From the cell containing the given text, extract its center point as [x, y] coordinate. 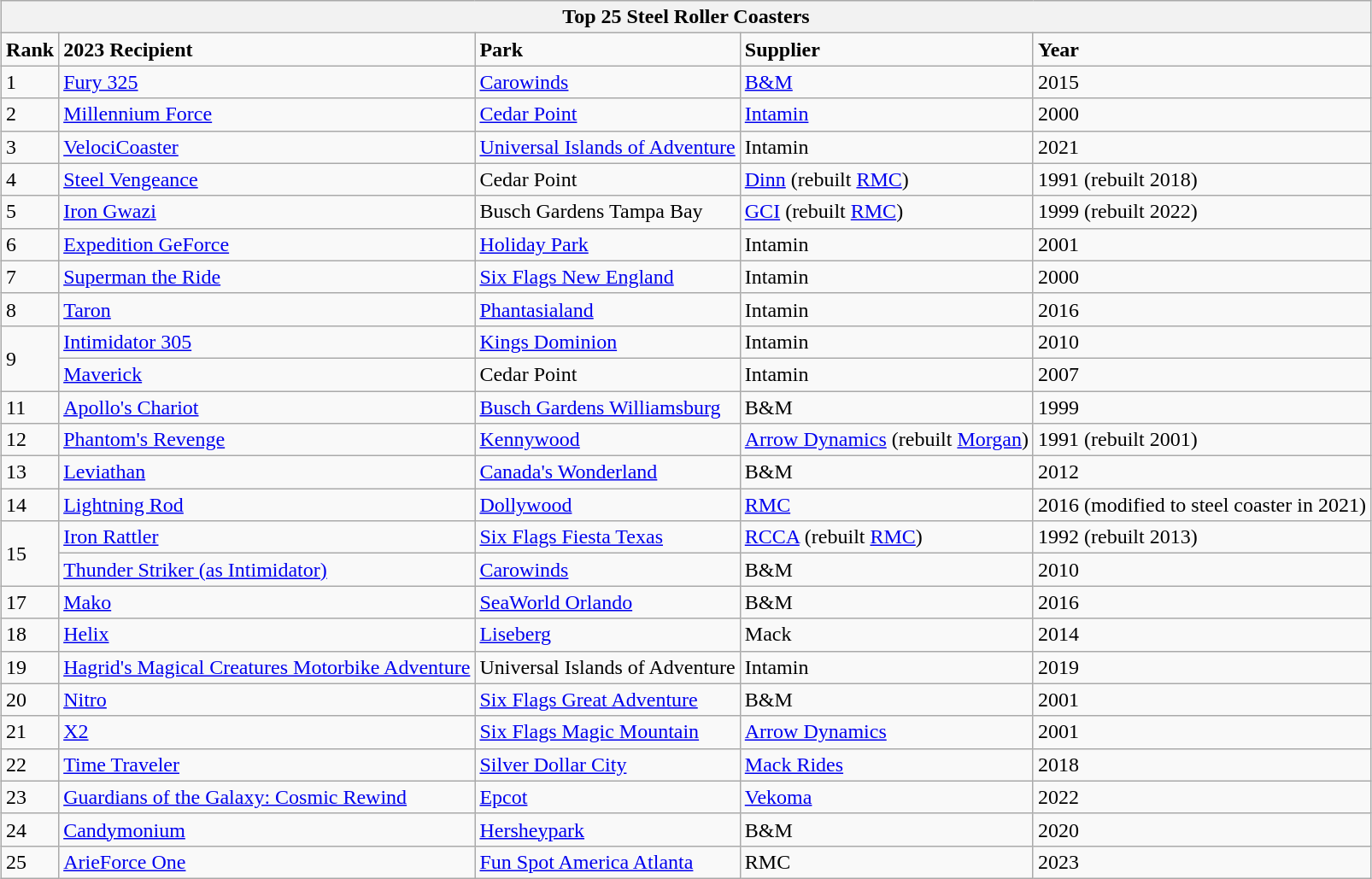
11 [31, 407]
2020 [1201, 829]
Liseberg [607, 635]
Thunder Striker (as Intimidator) [267, 570]
Six Flags Fiesta Texas [607, 537]
2016 (modified to steel coaster in 2021) [1201, 505]
Phantasialand [607, 309]
23 [31, 797]
1991 (rebuilt 2001) [1201, 440]
12 [31, 440]
2018 [1201, 765]
Mack Rides [887, 765]
22 [31, 765]
2014 [1201, 635]
Kings Dominion [607, 342]
Time Traveler [267, 765]
Arrow Dynamics (rebuilt Morgan) [887, 440]
VelociCoaster [267, 147]
Busch Gardens Williamsburg [607, 407]
Fury 325 [267, 82]
1992 (rebuilt 2013) [1201, 537]
14 [31, 505]
4 [31, 179]
ArieForce One [267, 862]
Iron Rattler [267, 537]
7 [31, 277]
Supplier [887, 50]
2023 [1201, 862]
Holiday Park [607, 244]
Helix [267, 635]
Nitro [267, 700]
Steel Vengeance [267, 179]
Leviathan [267, 472]
Taron [267, 309]
Lightning Rod [267, 505]
Mack [887, 635]
1 [31, 82]
2007 [1201, 374]
18 [31, 635]
Candymonium [267, 829]
20 [31, 700]
Six Flags Great Adventure [607, 700]
Iron Gwazi [267, 212]
Park [607, 50]
Expedition GeForce [267, 244]
Superman the Ride [267, 277]
RCCA (rebuilt RMC) [887, 537]
Fun Spot America Atlanta [607, 862]
Hersheypark [607, 829]
Six Flags Magic Mountain [607, 732]
Rank [31, 50]
Mako [267, 602]
Canada's Wonderland [607, 472]
Dinn (rebuilt RMC) [887, 179]
8 [31, 309]
Millennium Force [267, 114]
2019 [1201, 667]
2015 [1201, 82]
25 [31, 862]
X2 [267, 732]
Maverick [267, 374]
Top 25 Steel Roller Coasters [687, 17]
5 [31, 212]
Phantom's Revenge [267, 440]
1999 [1201, 407]
Epcot [607, 797]
Vekoma [887, 797]
21 [31, 732]
Silver Dollar City [607, 765]
Six Flags New England [607, 277]
SeaWorld Orlando [607, 602]
Guardians of the Galaxy: Cosmic Rewind [267, 797]
2023 Recipient [267, 50]
2022 [1201, 797]
2012 [1201, 472]
6 [31, 244]
15 [31, 554]
3 [31, 147]
Hagrid's Magical Creatures Motorbike Adventure [267, 667]
13 [31, 472]
24 [31, 829]
2021 [1201, 147]
Dollywood [607, 505]
Busch Gardens Tampa Bay [607, 212]
GCI (rebuilt RMC) [887, 212]
17 [31, 602]
1999 (rebuilt 2022) [1201, 212]
Arrow Dynamics [887, 732]
Year [1201, 50]
Intimidator 305 [267, 342]
Apollo's Chariot [267, 407]
2 [31, 114]
19 [31, 667]
1991 (rebuilt 2018) [1201, 179]
9 [31, 358]
Kennywood [607, 440]
